Pinpoint the cell where the given text exists, returning its [x, y] midpoint coordinate. 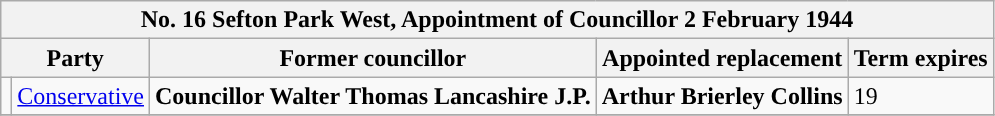
Councillor Walter Thomas Lancashire J.P. [374, 96]
No. 16 Sefton Park West, Appointment of Councillor 2 February 1944 [497, 20]
19 [920, 96]
Conservative [81, 96]
Appointed replacement [722, 58]
Party [76, 58]
Arthur Brierley Collins [722, 96]
Term expires [920, 58]
Former councillor [374, 58]
